Capture the cell that displays the provided text and extract its [X, Y] central coordinate. 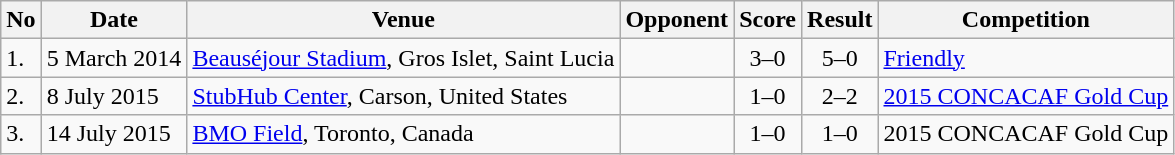
BMO Field, Toronto, Canada [404, 134]
1. [21, 58]
Competition [1026, 20]
5 March 2014 [114, 58]
Venue [404, 20]
3–0 [768, 58]
8 July 2015 [114, 96]
14 July 2015 [114, 134]
Friendly [1026, 58]
Opponent [677, 20]
Score [768, 20]
5–0 [840, 58]
3. [21, 134]
Date [114, 20]
StubHub Center, Carson, United States [404, 96]
2. [21, 96]
2–2 [840, 96]
No [21, 20]
Beauséjour Stadium, Gros Islet, Saint Lucia [404, 58]
Result [840, 20]
